Find where the given text appears and provide that cell's center as [X, Y] coordinate. 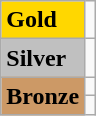
Bronze [43, 96]
Silver [43, 58]
Gold [43, 20]
